Extract the (X, Y) coordinate from the center of the cell holding the provided text.  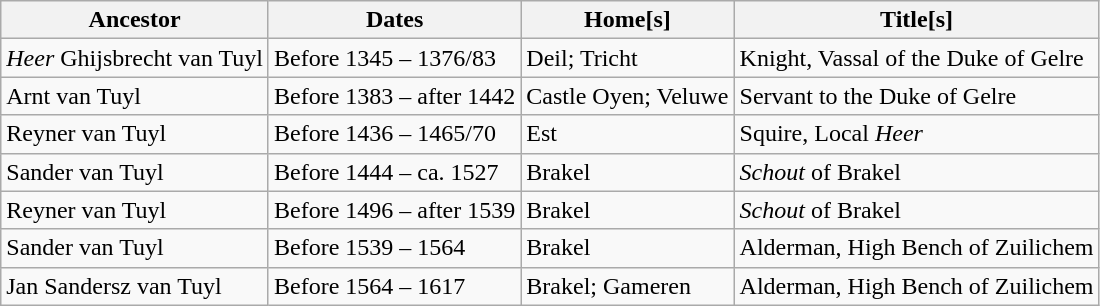
Squire, Local Heer (916, 134)
Dates (394, 20)
Before 1345 – 1376/83 (394, 58)
Castle Oyen; Veluwe (628, 96)
Title[s] (916, 20)
Knight, Vassal of the Duke of Gelre (916, 58)
Arnt van Tuyl (135, 96)
Jan Sandersz van Tuyl (135, 286)
Before 1564 – 1617 (394, 286)
Est (628, 134)
Home[s] (628, 20)
Before 1444 – ca. 1527 (394, 172)
Before 1539 – 1564 (394, 248)
Deil; Tricht (628, 58)
Before 1383 – after 1442 (394, 96)
Ancestor (135, 20)
Brakel; Gameren (628, 286)
Heer Ghijsbrecht van Tuyl (135, 58)
Before 1496 – after 1539 (394, 210)
Servant to the Duke of Gelre (916, 96)
Before 1436 – 1465/70 (394, 134)
